Extract the [x, y] coordinate from the center of the cell holding the provided text.  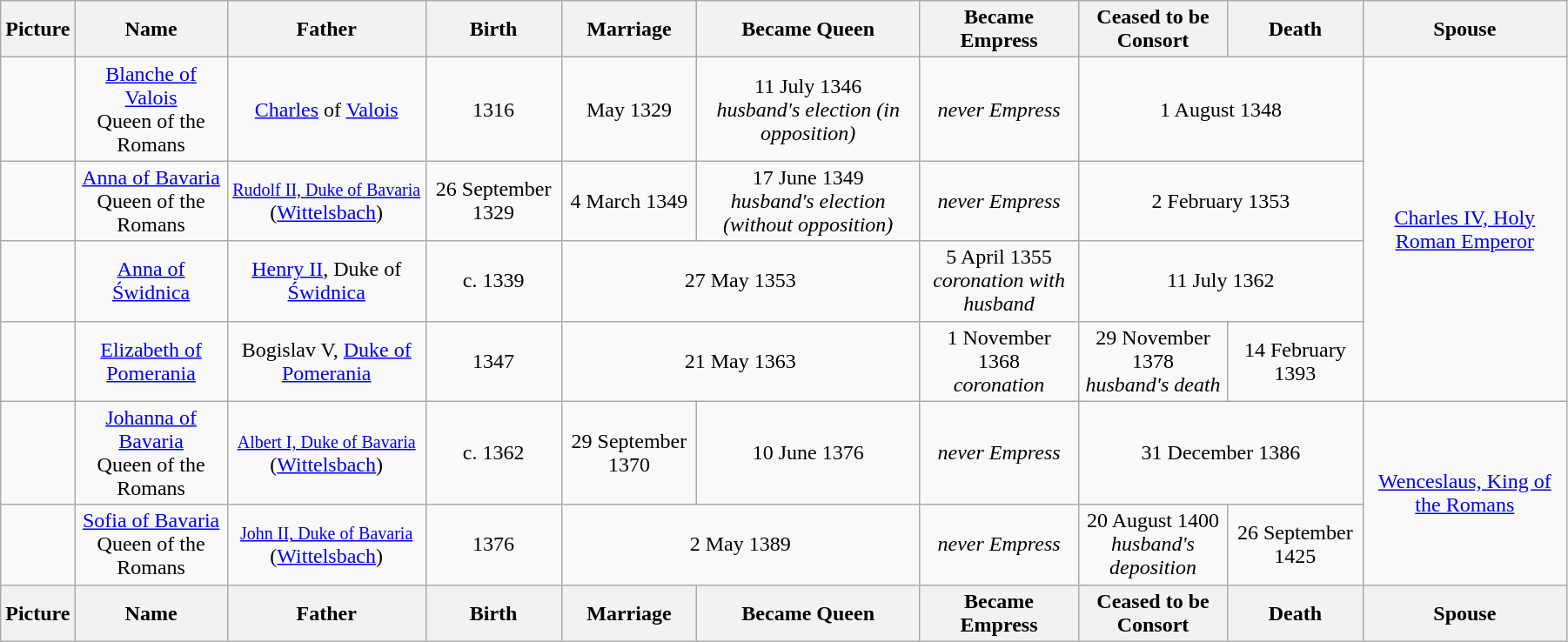
1 August 1348 [1222, 110]
John II, Duke of Bavaria(Wittelsbach) [326, 545]
1316 [493, 110]
Blanche of ValoisQueen of the Romans [151, 110]
c. 1339 [493, 281]
Johanna of BavariaQueen of the Romans [151, 452]
27 May 1353 [740, 281]
1376 [493, 545]
26 September 1329 [493, 201]
1 November 1368coronation [999, 361]
26 September 1425 [1295, 545]
20 August 1400husband's deposition [1154, 545]
1347 [493, 361]
31 December 1386 [1222, 452]
14 February 1393 [1295, 361]
Sofia of BavariaQueen of the Romans [151, 545]
5 April 1355coronation with husband [999, 281]
Henry II, Duke of Świdnica [326, 281]
29 November 1378 husband's death [1154, 361]
11 July 1362 [1222, 281]
11 July 1346husband's election (in opposition) [808, 110]
10 June 1376 [808, 452]
c. 1362 [493, 452]
2 February 1353 [1222, 201]
17 June 1349husband's election (without opposition) [808, 201]
4 March 1349 [629, 201]
Anna of BavariaQueen of the Romans [151, 201]
21 May 1363 [740, 361]
Bogislav V, Duke of Pomerania [326, 361]
Charles IV, Holy Roman Emperor [1464, 230]
29 September 1370 [629, 452]
May 1329 [629, 110]
Elizabeth of Pomerania [151, 361]
Charles of Valois [326, 110]
Rudolf II, Duke of Bavaria(Wittelsbach) [326, 201]
Albert I, Duke of Bavaria(Wittelsbach) [326, 452]
2 May 1389 [740, 545]
Wenceslaus, King of the Romans [1464, 492]
Anna of Świdnica [151, 281]
